Return the (X, Y) coordinate for the center point of the cell that contains the specified text.  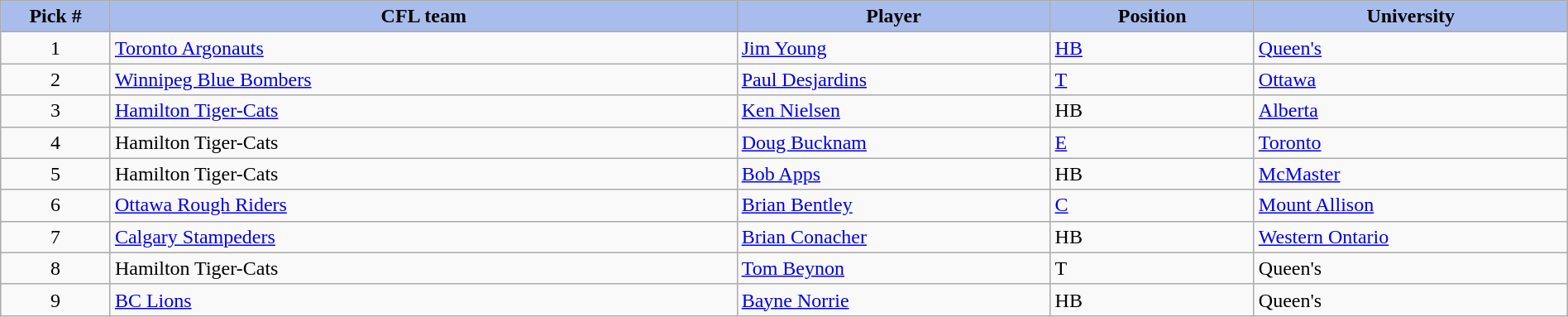
4 (56, 142)
Doug Bucknam (893, 142)
Toronto (1411, 142)
Calgary Stampeders (423, 237)
Pick # (56, 17)
9 (56, 300)
5 (56, 174)
Player (893, 17)
Brian Bentley (893, 205)
Toronto Argonauts (423, 48)
Paul Desjardins (893, 79)
Bayne Norrie (893, 300)
Ken Nielsen (893, 111)
University (1411, 17)
Mount Allison (1411, 205)
8 (56, 268)
Brian Conacher (893, 237)
Bob Apps (893, 174)
Western Ontario (1411, 237)
2 (56, 79)
C (1152, 205)
Position (1152, 17)
Alberta (1411, 111)
E (1152, 142)
Jim Young (893, 48)
BC Lions (423, 300)
Winnipeg Blue Bombers (423, 79)
McMaster (1411, 174)
1 (56, 48)
CFL team (423, 17)
3 (56, 111)
Ottawa Rough Riders (423, 205)
Ottawa (1411, 79)
6 (56, 205)
Tom Beynon (893, 268)
7 (56, 237)
